Return [X, Y] of the center of cell containing provided text 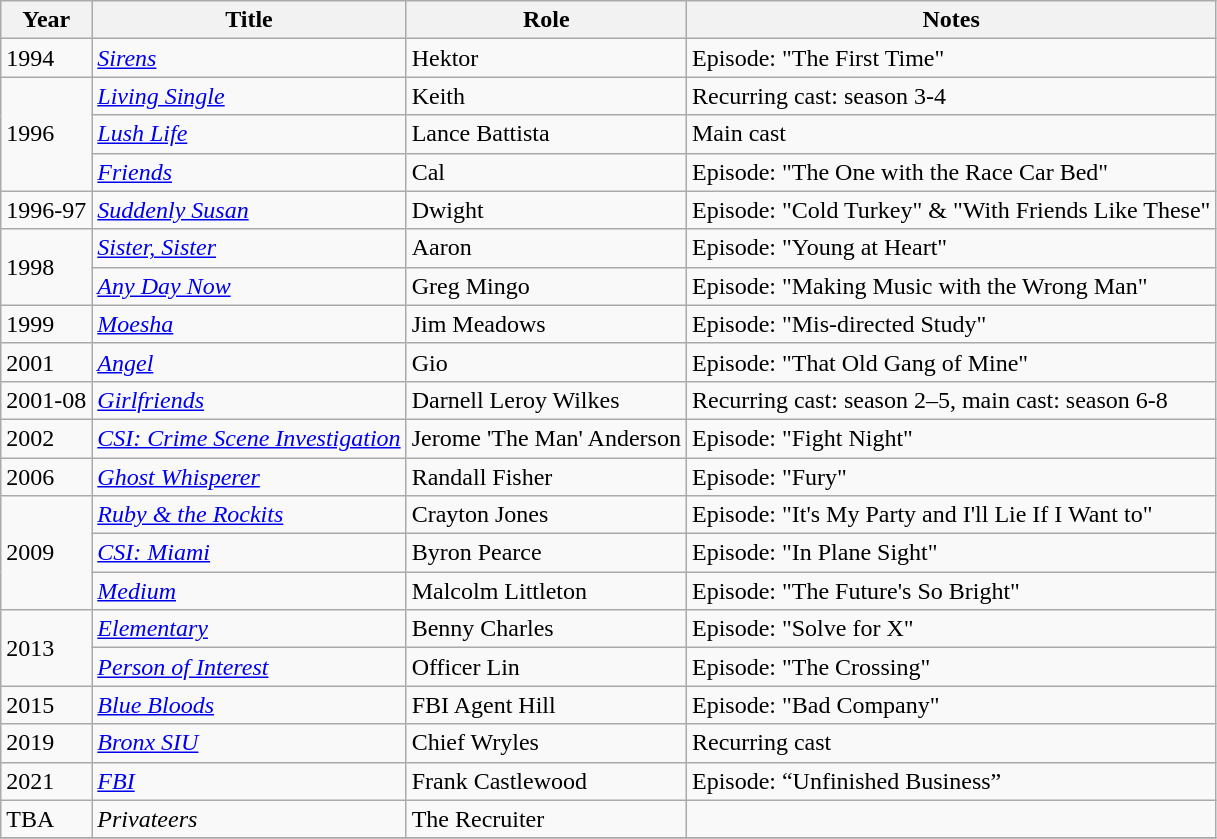
Dwight [546, 210]
Episode: "The One with the Race Car Bed" [951, 172]
Suddenly Susan [249, 210]
Episode: "Fight Night" [951, 438]
1998 [46, 267]
2015 [46, 705]
Ruby & the Rockits [249, 515]
Episode: "It's My Party and I'll Lie If I Want to" [951, 515]
Episode: "Bad Company" [951, 705]
Hektor [546, 58]
Episode: "The Crossing" [951, 667]
Recurring cast: season 2–5, main cast: season 6-8 [951, 400]
Blue Bloods [249, 705]
TBA [46, 819]
Jerome 'The Man' Anderson [546, 438]
Jim Meadows [546, 324]
2001 [46, 362]
Crayton Jones [546, 515]
The Recruiter [546, 819]
Friends [249, 172]
Main cast [951, 134]
Angel [249, 362]
Episode: "Solve for X" [951, 629]
Lance Battista [546, 134]
Elementary [249, 629]
Keith [546, 96]
Moesha [249, 324]
2001-08 [46, 400]
Episode: "Making Music with the Wrong Man" [951, 286]
Episode: "In Plane Sight" [951, 553]
CSI: Miami [249, 553]
Living Single [249, 96]
Recurring cast: season 3-4 [951, 96]
Title [249, 20]
2009 [46, 553]
Greg Mingo [546, 286]
Aaron [546, 248]
Episode: "The Future's So Bright" [951, 591]
CSI: Crime Scene Investigation [249, 438]
Frank Castlewood [546, 781]
Chief Wryles [546, 743]
1996 [46, 134]
Malcolm Littleton [546, 591]
2021 [46, 781]
Episode: "Fury" [951, 477]
Episode: "That Old Gang of Mine" [951, 362]
Cal [546, 172]
Officer Lin [546, 667]
Recurring cast [951, 743]
Year [46, 20]
Benny Charles [546, 629]
Notes [951, 20]
Episode: "Mis-directed Study" [951, 324]
Byron Pearce [546, 553]
2002 [46, 438]
Episode: "Cold Turkey" & "With Friends Like These" [951, 210]
FBI Agent Hill [546, 705]
Darnell Leroy Wilkes [546, 400]
Episode: "The First Time" [951, 58]
Episode: "Young at Heart" [951, 248]
Episode: “Unfinished Business” [951, 781]
Medium [249, 591]
1996-97 [46, 210]
Sirens [249, 58]
1994 [46, 58]
Privateers [249, 819]
Ghost Whisperer [249, 477]
Sister, Sister [249, 248]
Any Day Now [249, 286]
Randall Fisher [546, 477]
Girlfriends [249, 400]
Role [546, 20]
1999 [46, 324]
Bronx SIU [249, 743]
Lush Life [249, 134]
Gio [546, 362]
2013 [46, 648]
Person of Interest [249, 667]
2019 [46, 743]
FBI [249, 781]
2006 [46, 477]
